Output the [x, y] coordinate of the center of the cell containing the given text.  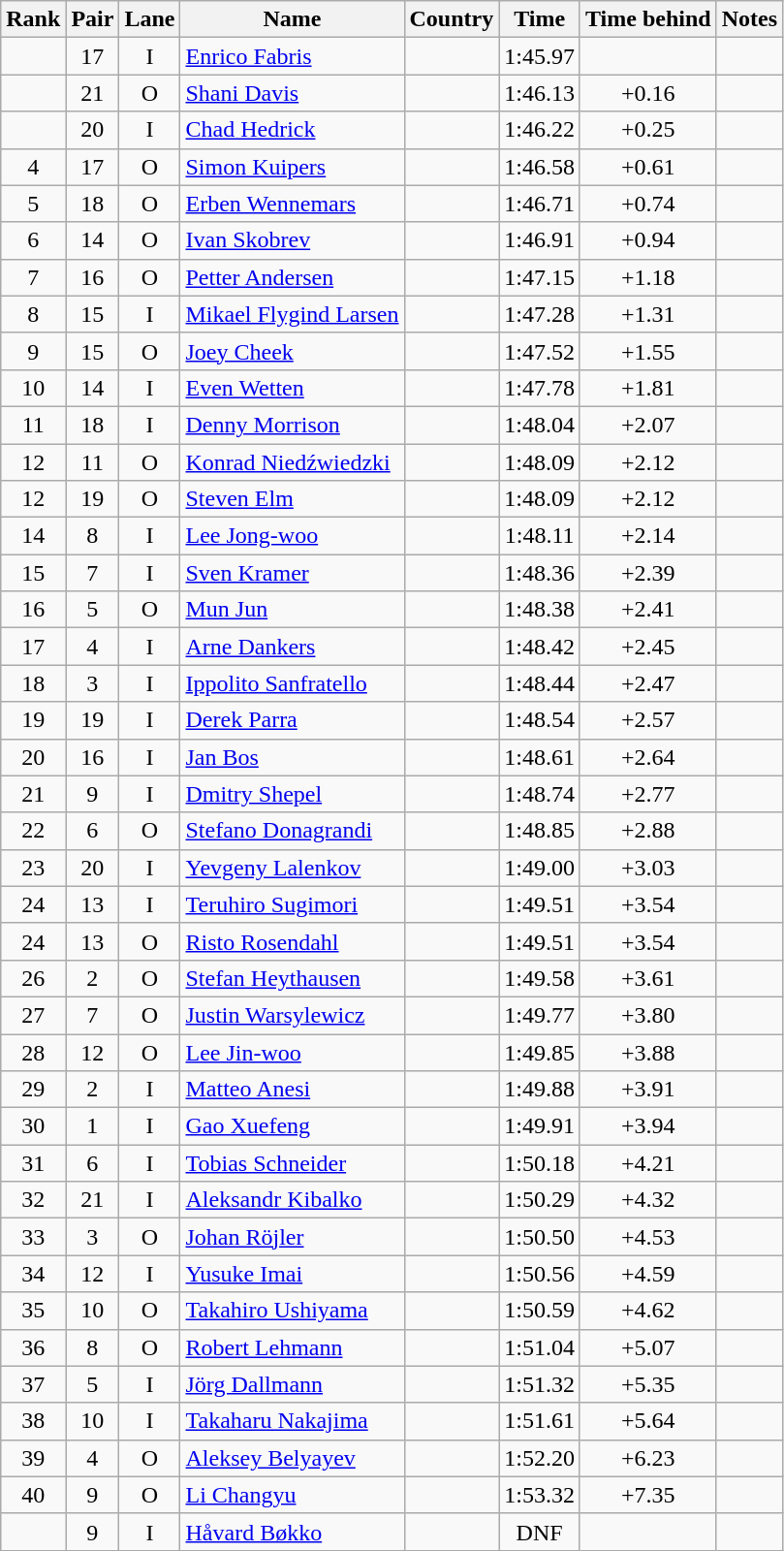
+2.39 [647, 573]
1:51.04 [540, 1347]
Derek Parra [293, 720]
1:46.13 [540, 93]
1:48.38 [540, 610]
Sven Kramer [293, 573]
1:51.32 [540, 1384]
+2.88 [647, 831]
Jan Bos [293, 757]
1:53.32 [540, 1495]
+2.64 [647, 757]
Erben Wennemars [293, 204]
+1.81 [647, 388]
+4.62 [647, 1311]
Johan Röjler [293, 1237]
+0.74 [647, 204]
Takahiro Ushiyama [293, 1311]
Justin Warsylewicz [293, 1015]
Rank [33, 19]
+2.77 [647, 794]
1:47.78 [540, 388]
+1.55 [647, 351]
1:49.88 [540, 1090]
1:49.85 [540, 1052]
Håvard Bøkko [293, 1532]
+3.94 [647, 1126]
1:49.58 [540, 978]
Teruhiro Sugimori [293, 904]
Arne Dankers [293, 647]
Pair [93, 19]
Lee Jin-woo [293, 1052]
+7.35 [647, 1495]
Shani Davis [293, 93]
Mun Jun [293, 610]
27 [33, 1015]
Dmitry Shepel [293, 794]
Ivan Skobrev [293, 240]
Joey Cheek [293, 351]
1:48.85 [540, 831]
Konrad Niedźwiedzki [293, 462]
34 [33, 1274]
29 [33, 1090]
Lee Jong-woo [293, 536]
+5.35 [647, 1384]
1:48.54 [540, 720]
Time behind [647, 19]
30 [33, 1126]
1:50.50 [540, 1237]
1:49.77 [540, 1015]
1:48.11 [540, 536]
22 [33, 831]
Steven Elm [293, 499]
Ippolito Sanfratello [293, 683]
+1.18 [647, 277]
+0.94 [647, 240]
Takaharu Nakajima [293, 1421]
+1.31 [647, 314]
Aleksey Belyayev [293, 1458]
+2.41 [647, 610]
+4.32 [647, 1200]
23 [33, 868]
+2.47 [647, 683]
+4.21 [647, 1163]
Gao Xuefeng [293, 1126]
+5.07 [647, 1347]
1:46.91 [540, 240]
Simon Kuipers [293, 167]
+2.57 [647, 720]
26 [33, 978]
+3.91 [647, 1090]
1:50.56 [540, 1274]
1:49.91 [540, 1126]
1:50.59 [540, 1311]
1:46.22 [540, 130]
28 [33, 1052]
1:46.58 [540, 167]
Li Changyu [293, 1495]
1:47.28 [540, 314]
37 [33, 1384]
+2.07 [647, 425]
Enrico Fabris [293, 56]
1:45.97 [540, 56]
+0.61 [647, 167]
Jörg Dallmann [293, 1384]
+3.61 [647, 978]
Petter Andersen [293, 277]
Matteo Anesi [293, 1090]
1:50.18 [540, 1163]
1:48.61 [540, 757]
1:47.15 [540, 277]
+0.16 [647, 93]
Yevgeny Lalenkov [293, 868]
32 [33, 1200]
+4.53 [647, 1237]
+4.59 [647, 1274]
1:48.44 [540, 683]
Yusuke Imai [293, 1274]
+3.03 [647, 868]
39 [33, 1458]
Denny Morrison [293, 425]
1:47.52 [540, 351]
+5.64 [647, 1421]
Stefano Donagrandi [293, 831]
1:50.29 [540, 1200]
36 [33, 1347]
+2.45 [647, 647]
1:52.20 [540, 1458]
Lane [149, 19]
Country [452, 19]
1:51.61 [540, 1421]
1:48.04 [540, 425]
1:46.71 [540, 204]
+6.23 [647, 1458]
1:49.00 [540, 868]
31 [33, 1163]
+3.88 [647, 1052]
Risto Rosendahl [293, 941]
1 [93, 1126]
Notes [749, 19]
1:48.42 [540, 647]
35 [33, 1311]
Time [540, 19]
Chad Hedrick [293, 130]
DNF [540, 1532]
+0.25 [647, 130]
38 [33, 1421]
Tobias Schneider [293, 1163]
Even Wetten [293, 388]
40 [33, 1495]
33 [33, 1237]
+3.80 [647, 1015]
1:48.74 [540, 794]
Mikael Flygind Larsen [293, 314]
Stefan Heythausen [293, 978]
Aleksandr Kibalko [293, 1200]
Name [293, 19]
+2.14 [647, 536]
1:48.36 [540, 573]
Robert Lehmann [293, 1347]
